Locate the cell with the specified text and output its [X, Y] center coordinate. 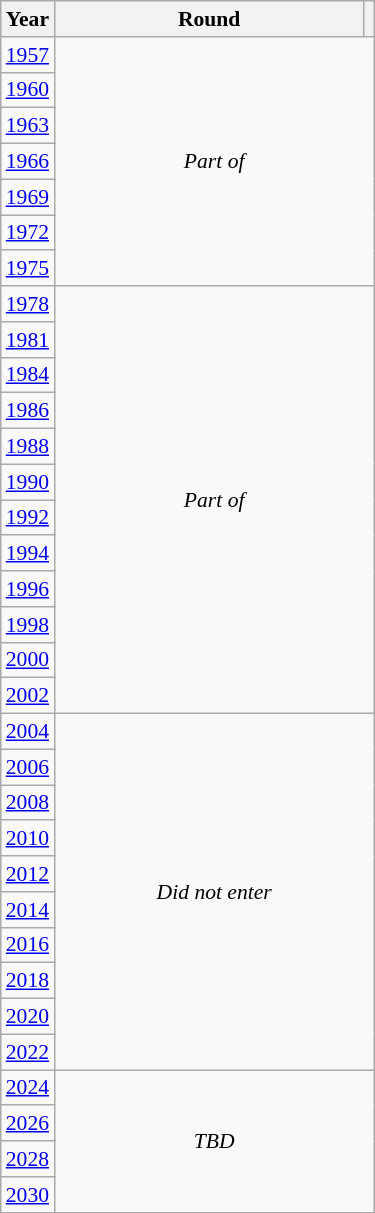
2002 [28, 696]
1966 [28, 162]
2022 [28, 1052]
2000 [28, 660]
1988 [28, 447]
2010 [28, 839]
2006 [28, 767]
1996 [28, 589]
1975 [28, 269]
2012 [28, 874]
1984 [28, 375]
1998 [28, 625]
Did not enter [214, 892]
2024 [28, 1088]
2016 [28, 945]
1992 [28, 518]
1981 [28, 340]
2014 [28, 910]
Year [28, 19]
2028 [28, 1159]
1994 [28, 554]
Round [209, 19]
2018 [28, 981]
2026 [28, 1124]
1957 [28, 55]
1963 [28, 126]
1990 [28, 482]
2030 [28, 1195]
1969 [28, 197]
1972 [28, 233]
1960 [28, 90]
2020 [28, 1017]
TBD [214, 1141]
1978 [28, 304]
1986 [28, 411]
2004 [28, 732]
2008 [28, 803]
